Provide the (x, y) coordinate of the cell's center where the given text is located.  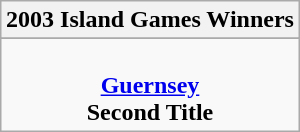
GuernseySecond Title (150, 85)
2003 Island Games Winners (150, 20)
